Search for the cell housing the specified text and yield its (X, Y) center coordinate. 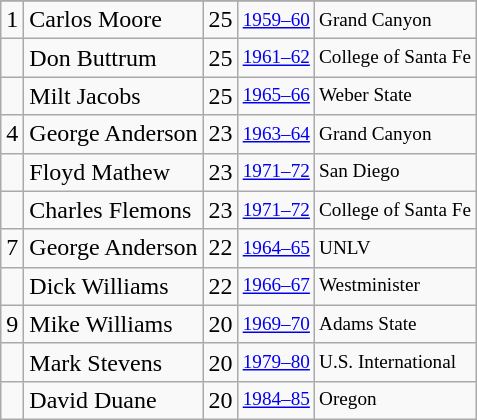
UNLV (394, 248)
1984–85 (276, 400)
Charles Flemons (114, 210)
4 (12, 134)
U.S. International (394, 362)
1 (12, 20)
Milt Jacobs (114, 96)
1965–66 (276, 96)
7 (12, 248)
Oregon (394, 400)
1966–67 (276, 286)
Mark Stevens (114, 362)
1963–64 (276, 134)
David Duane (114, 400)
Weber State (394, 96)
Dick Williams (114, 286)
Westminister (394, 286)
1959–60 (276, 20)
Floyd Mathew (114, 172)
Adams State (394, 324)
9 (12, 324)
1979–80 (276, 362)
San Diego (394, 172)
1969–70 (276, 324)
Don Buttrum (114, 58)
1964–65 (276, 248)
1961–62 (276, 58)
Carlos Moore (114, 20)
Mike Williams (114, 324)
